Pinpoint the cell where the given text exists, returning its (X, Y) midpoint coordinate. 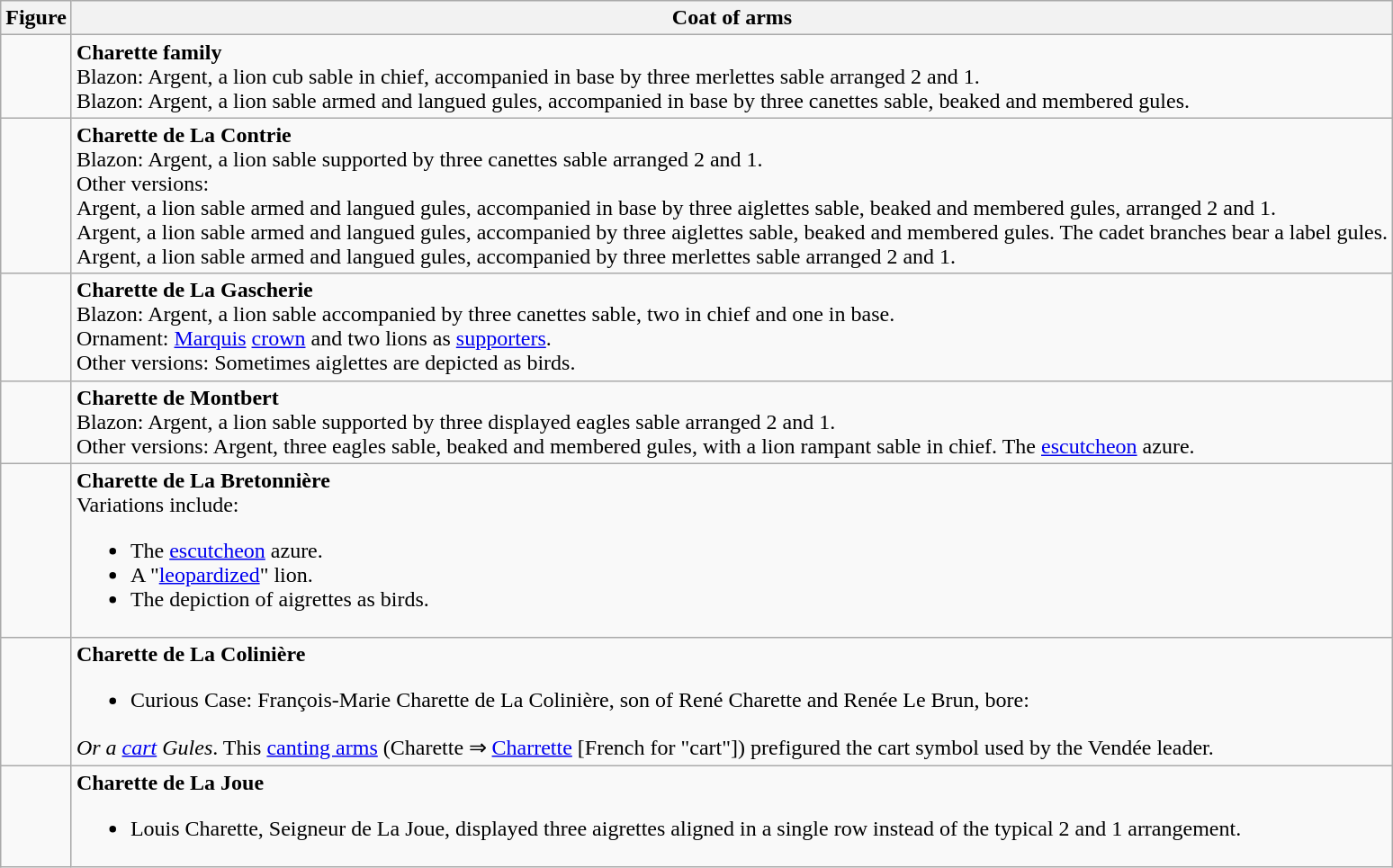
Charette de La JoueLouis Charette, Seigneur de La Joue, displayed three aigrettes aligned in a single row instead of the typical 2 and 1 arrangement. (732, 817)
Figure (36, 18)
Charette de La BretonnièreVariations include:The escutcheon azure.A "leopardized" lion.The depiction of aigrettes as birds. (732, 550)
Coat of arms (732, 18)
